Return the [X, Y] coordinate for the center point of the cell that contains the specified text.  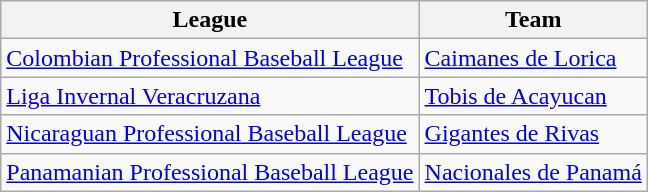
Tobis de Acayucan [533, 96]
League [210, 20]
Gigantes de Rivas [533, 134]
Caimanes de Lorica [533, 58]
Colombian Professional Baseball League [210, 58]
Panamanian Professional Baseball League [210, 172]
Nicaraguan Professional Baseball League [210, 134]
Nacionales de Panamá [533, 172]
Team [533, 20]
Liga Invernal Veracruzana [210, 96]
